Detect which cell encompasses the target text, then output its [X, Y] center coordinate. 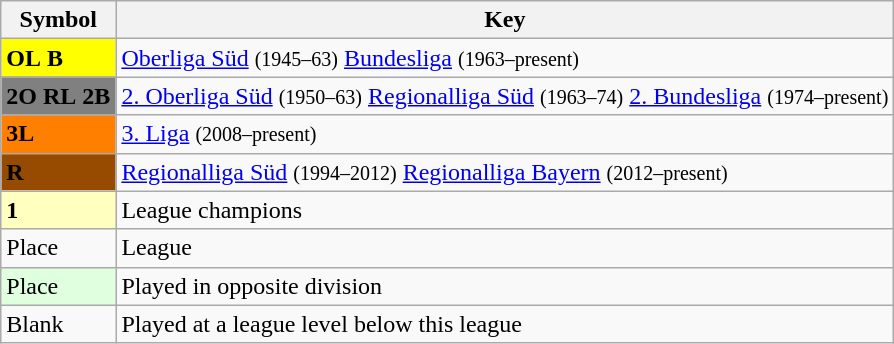
OL B [58, 58]
2. Oberliga Süd (1950–63) Regionalliga Süd (1963–74) 2. Bundesliga (1974–present) [505, 96]
3L [58, 134]
2O RL 2B [58, 96]
Played at a league level below this league [505, 324]
League champions [505, 210]
1 [58, 210]
League [505, 248]
Oberliga Süd (1945–63) Bundesliga (1963–present) [505, 58]
Key [505, 20]
Blank [58, 324]
Symbol [58, 20]
3. Liga (2008–present) [505, 134]
Played in opposite division [505, 286]
Regionalliga Süd (1994–2012) Regionalliga Bayern (2012–present) [505, 172]
R [58, 172]
